Provide the (x, y) coordinate of the cell's center where the given text is located.  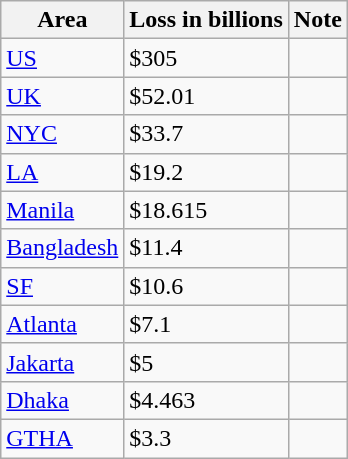
Dhaka (62, 400)
LA (62, 172)
$11.4 (206, 248)
Loss in billions (206, 20)
$7.1 (206, 324)
US (62, 58)
NYC (62, 134)
$5 (206, 362)
$33.7 (206, 134)
$3.3 (206, 438)
Note (318, 20)
$305 (206, 58)
$10.6 (206, 286)
GTHA (62, 438)
UK (62, 96)
$52.01 (206, 96)
SF (62, 286)
$19.2 (206, 172)
$4.463 (206, 400)
Area (62, 20)
Jakarta (62, 362)
Atlanta (62, 324)
$18.615 (206, 210)
Manila (62, 210)
Bangladesh (62, 248)
